Find where the given text appears and provide that cell's center as (x, y) coordinate. 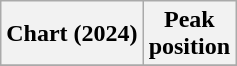
Peakposition (189, 34)
Chart (2024) (72, 34)
